Output the [X, Y] coordinate of the center of the cell containing the given text.  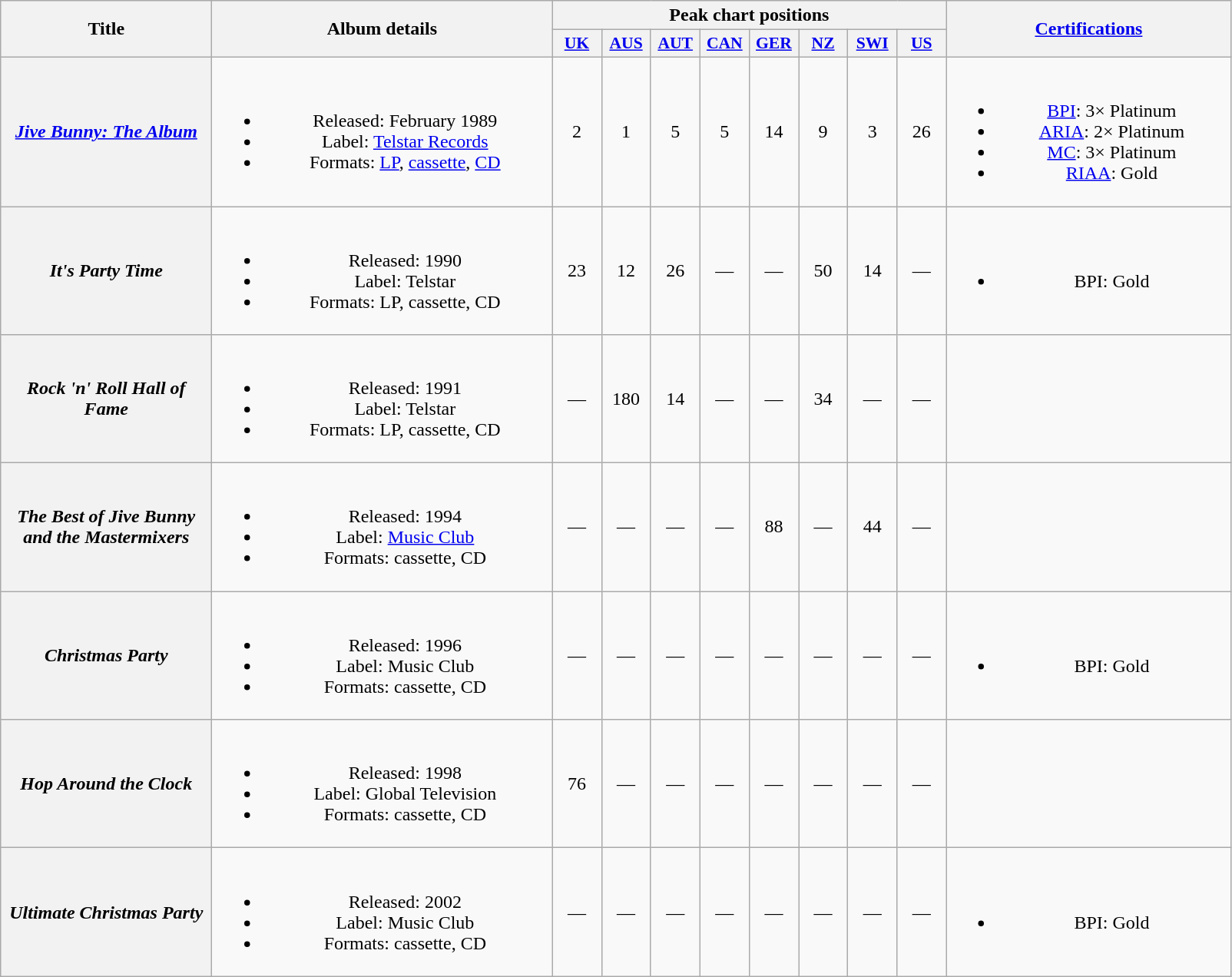
12 [626, 270]
Peak chart positions [750, 15]
UK [577, 44]
NZ [823, 44]
44 [873, 527]
US [922, 44]
88 [773, 527]
SWI [873, 44]
Hop Around the Clock [106, 783]
CAN [724, 44]
2 [577, 131]
Ultimate Christmas Party [106, 912]
Jive Bunny: The Album [106, 131]
Released: 1994Label: Music ClubFormats: cassette, CD [383, 527]
Album details [383, 29]
BPI: 3× PlatinumARIA: 2× PlatinumMC: 3× PlatinumRIAA: Gold [1089, 131]
Released: February 1989Label: Telstar RecordsFormats: LP, cassette, CD [383, 131]
50 [823, 270]
1 [626, 131]
Released: 1991Label: TelstarFormats: LP, cassette, CD [383, 399]
9 [823, 131]
Certifications [1089, 29]
Title [106, 29]
34 [823, 399]
AUT [675, 44]
Released: 1990Label: TelstarFormats: LP, cassette, CD [383, 270]
Rock 'n' Roll Hall of Fame [106, 399]
76 [577, 783]
AUS [626, 44]
It's Party Time [106, 270]
Released: 1998Label: Global TelevisionFormats: cassette, CD [383, 783]
The Best of Jive Bunny and the Mastermixers [106, 527]
Christmas Party [106, 656]
GER [773, 44]
3 [873, 131]
Released: 2002Label: Music ClubFormats: cassette, CD [383, 912]
180 [626, 399]
23 [577, 270]
Released: 1996Label: Music ClubFormats: cassette, CD [383, 656]
